Return (X, Y) of the center of cell containing provided text 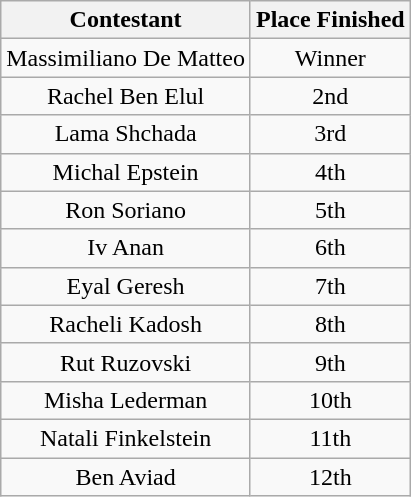
3rd (330, 134)
10th (330, 400)
11th (330, 438)
7th (330, 286)
Rachel Ben Elul (126, 96)
8th (330, 324)
Iv Anan (126, 248)
Misha Lederman (126, 400)
Winner (330, 58)
Ben Aviad (126, 477)
Eyal Geresh (126, 286)
Place Finished (330, 20)
Michal Epstein (126, 172)
Natali Finkelstein (126, 438)
4th (330, 172)
Rut Ruzovski (126, 362)
12th (330, 477)
2nd (330, 96)
Massimiliano De Matteo (126, 58)
6th (330, 248)
Lama Shchada (126, 134)
Ron Soriano (126, 210)
Racheli Kadosh (126, 324)
Contestant (126, 20)
5th (330, 210)
9th (330, 362)
